From the cell containing the given text, extract its center point as (x, y) coordinate. 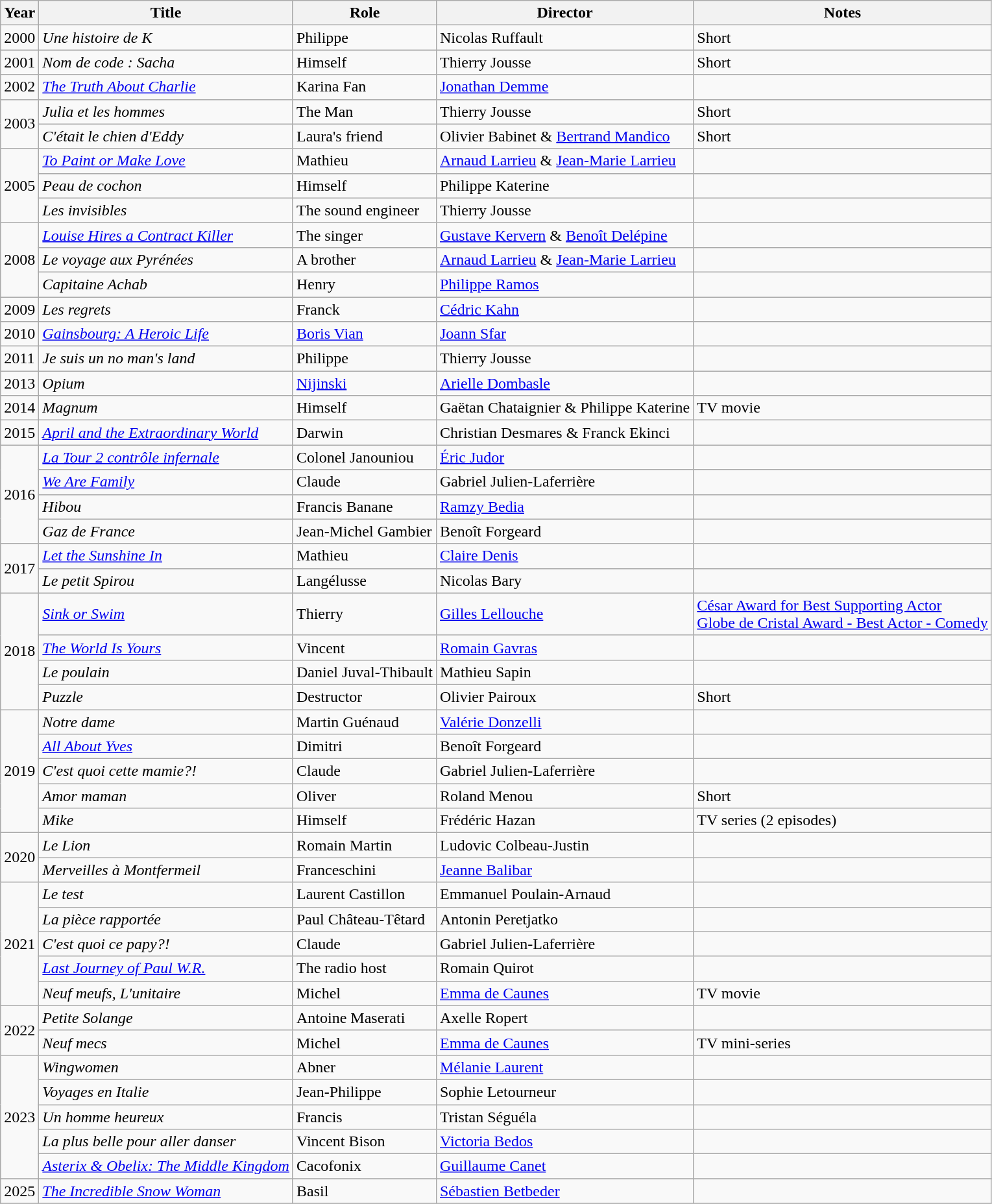
Darwin (365, 433)
2010 (19, 334)
Je suis un no man's land (166, 359)
Magnum (166, 408)
Un homme heureux (166, 1116)
2001 (19, 62)
The Truth About Charlie (166, 87)
Philippe Katerine (564, 186)
2017 (19, 568)
Francis (365, 1116)
2023 (19, 1116)
Sophie Letourneur (564, 1092)
Jean-Michel Gambier (365, 531)
C'était le chien d'Eddy (166, 136)
Le Lion (166, 845)
La Tour 2 contrôle infernale (166, 457)
2025 (19, 1191)
Nicolas Ruffault (564, 38)
Merveilles à Montfermeil (166, 870)
2000 (19, 38)
Boris Vian (365, 334)
Langélusse (365, 581)
Le poulain (166, 672)
Louise Hires a Contract Killer (166, 235)
Notes (842, 13)
Martin Guénaud (365, 722)
2013 (19, 383)
Notre dame (166, 722)
Sink or Swim (166, 614)
Éric Judor (564, 457)
Neuf meufs, L'unitaire (166, 993)
Abner (365, 1067)
Daniel Juval-Thibault (365, 672)
Wingwomen (166, 1067)
2021 (19, 944)
Mélanie Laurent (564, 1067)
Olivier Babinet & Bertrand Mandico (564, 136)
Amor maman (166, 796)
The Man (365, 112)
Arielle Dombasle (564, 383)
Neuf mecs (166, 1042)
C'est quoi cette mamie?! (166, 771)
Hibou (166, 507)
2014 (19, 408)
The sound engineer (365, 210)
Sébastien Betbeder (564, 1191)
The Incredible Snow Woman (166, 1191)
Romain Martin (365, 845)
A brother (365, 259)
Joann Sfar (564, 334)
The radio host (365, 969)
Valérie Donzelli (564, 722)
Dimitri (365, 747)
2022 (19, 1030)
Let the Sunshine In (166, 556)
Romain Quirot (564, 969)
Basil (365, 1191)
Asterix & Obelix: The Middle Kingdom (166, 1166)
Year (19, 13)
2018 (19, 651)
2011 (19, 359)
Francis Banane (365, 507)
Victoria Bedos (564, 1142)
Thierry (365, 614)
Gilles Lellouche (564, 614)
Gaëtan Chataignier & Philippe Katerine (564, 408)
Karina Fan (365, 87)
The World Is Yours (166, 647)
Petite Solange (166, 1018)
Guillaume Canet (564, 1166)
2016 (19, 494)
Philippe Ramos (564, 284)
Gaz de France (166, 531)
Mathieu Sapin (564, 672)
Capitaine Achab (166, 284)
Antonin Peretjatko (564, 919)
Jean-Philippe (365, 1092)
Vincent (365, 647)
Opium (166, 383)
Ludovic Colbeau-Justin (564, 845)
To Paint or Make Love (166, 161)
Romain Gavras (564, 647)
Les regrets (166, 309)
2003 (19, 124)
C'est quoi ce papy?! (166, 944)
Olivier Pairoux (564, 697)
Frédéric Hazan (564, 821)
All About Yves (166, 747)
Le petit Spirou (166, 581)
Colonel Janouniou (365, 457)
Axelle Ropert (564, 1018)
Franceschini (365, 870)
Antoine Maserati (365, 1018)
Le voyage aux Pyrénées (166, 259)
Last Journey of Paul W.R. (166, 969)
Nicolas Bary (564, 581)
2002 (19, 87)
Le test (166, 895)
The singer (365, 235)
Jonathan Demme (564, 87)
Claire Denis (564, 556)
Paul Château-Têtard (365, 919)
Emmanuel Poulain-Arnaud (564, 895)
César Award for Best Supporting ActorGlobe de Cristal Award - Best Actor - Comedy (842, 614)
Jeanne Balibar (564, 870)
Peau de cochon (166, 186)
Gustave Kervern & Benoît Delépine (564, 235)
TV series (2 episodes) (842, 821)
Les invisibles (166, 210)
Julia et les hommes (166, 112)
Laurent Castillon (365, 895)
April and the Extraordinary World (166, 433)
Tristan Séguéla (564, 1116)
Mike (166, 821)
Ramzy Bedia (564, 507)
Henry (365, 284)
Cacofonix (365, 1166)
2020 (19, 858)
Oliver (365, 796)
We Are Family (166, 482)
2005 (19, 186)
Voyages en Italie (166, 1092)
Une histoire de K (166, 38)
Franck (365, 309)
2019 (19, 771)
Vincent Bison (365, 1142)
Christian Desmares & Franck Ekinci (564, 433)
Nijinski (365, 383)
Laura's friend (365, 136)
La plus belle pour aller danser (166, 1142)
Gainsbourg: A Heroic Life (166, 334)
Cédric Kahn (564, 309)
Destructor (365, 697)
Puzzle (166, 697)
Nom de code : Sacha (166, 62)
TV mini-series (842, 1042)
2008 (19, 259)
La pièce rapportée (166, 919)
Role (365, 13)
2015 (19, 433)
Director (564, 13)
2009 (19, 309)
Roland Menou (564, 796)
Title (166, 13)
